Find where the given text appears and provide that cell's center as (X, Y) coordinate. 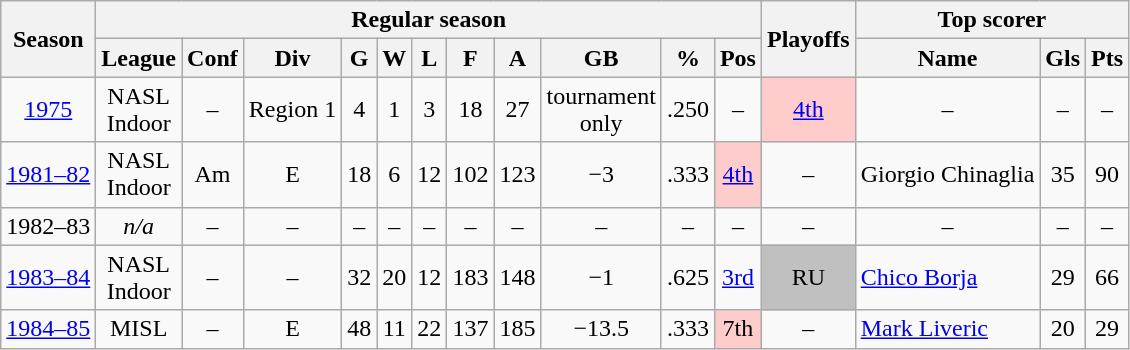
90 (1108, 174)
1982–83 (48, 226)
137 (470, 329)
102 (470, 174)
Chico Borja (948, 278)
1981–82 (48, 174)
Giorgio Chinaglia (948, 174)
1 (394, 110)
League (139, 58)
185 (518, 329)
27 (518, 110)
.250 (688, 110)
32 (360, 278)
7th (738, 329)
4 (360, 110)
66 (1108, 278)
L (430, 58)
123 (518, 174)
−1 (601, 278)
Gls (1063, 58)
Mark Liveric (948, 329)
35 (1063, 174)
6 (394, 174)
W (394, 58)
11 (394, 329)
3 (430, 110)
Name (948, 58)
MISL (139, 329)
tournamentonly (601, 110)
22 (430, 329)
183 (470, 278)
48 (360, 329)
−13.5 (601, 329)
Region 1 (292, 110)
Am (213, 174)
Div (292, 58)
Season (48, 39)
G (360, 58)
F (470, 58)
% (688, 58)
Conf (213, 58)
148 (518, 278)
1983–84 (48, 278)
−3 (601, 174)
Top scorer (992, 20)
Regular season (429, 20)
Pos (738, 58)
A (518, 58)
.625 (688, 278)
1975 (48, 110)
3rd (738, 278)
Pts (1108, 58)
Playoffs (808, 39)
1984–85 (48, 329)
GB (601, 58)
n/a (139, 226)
RU (808, 278)
